Capture the cell that displays the provided text and extract its (X, Y) central coordinate. 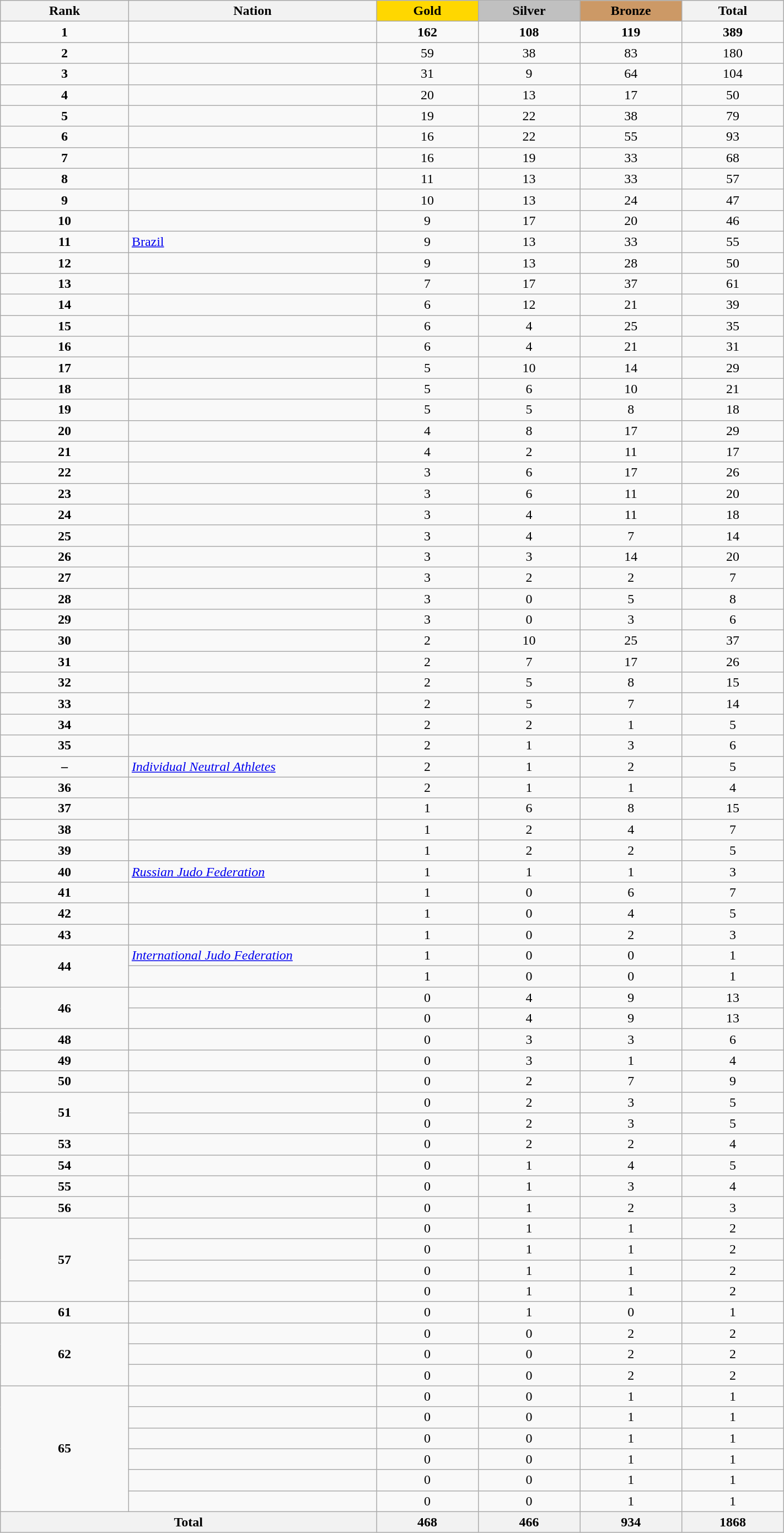
108 (529, 32)
44 (65, 966)
162 (428, 32)
62 (65, 1354)
54 (65, 1165)
83 (631, 53)
65 (65, 1449)
23 (65, 494)
93 (733, 137)
48 (65, 1039)
64 (631, 74)
51 (65, 1113)
International Judo Federation (253, 956)
Bronze (631, 11)
36 (65, 787)
104 (733, 74)
Gold (428, 11)
42 (65, 913)
56 (65, 1207)
Individual Neutral Athletes (253, 766)
79 (733, 116)
180 (733, 53)
32 (65, 683)
53 (65, 1144)
47 (733, 200)
389 (733, 32)
119 (631, 32)
Russian Judo Federation (253, 871)
43 (65, 935)
1868 (733, 1522)
68 (733, 158)
49 (65, 1060)
59 (428, 53)
934 (631, 1522)
Rank (65, 11)
Brazil (253, 242)
30 (65, 641)
466 (529, 1522)
– (65, 766)
27 (65, 577)
Nation (253, 11)
468 (428, 1522)
41 (65, 892)
Silver (529, 11)
34 (65, 725)
40 (65, 871)
